Output the (X, Y) coordinate of the center of the cell containing the given text.  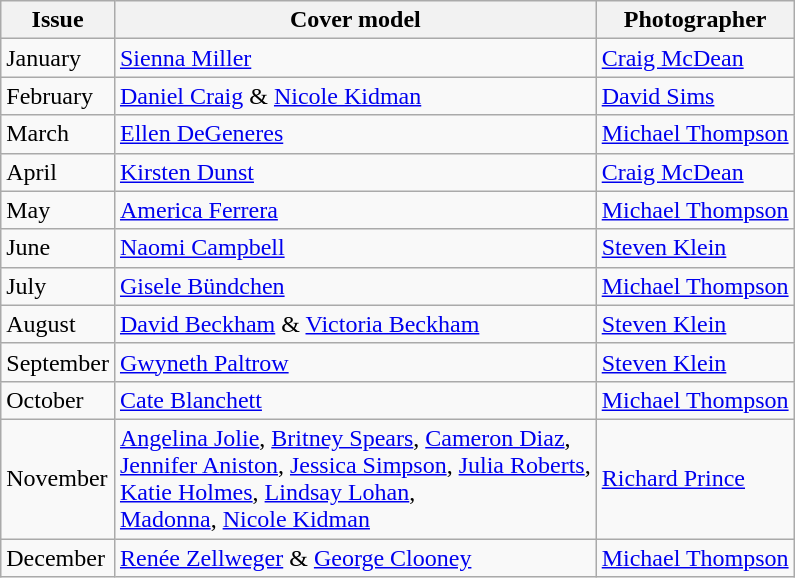
Gwyneth Paltrow (355, 362)
October (58, 400)
March (58, 134)
Gisele Bündchen (355, 286)
Photographer (695, 20)
Naomi Campbell (355, 248)
June (58, 248)
David Beckham & Victoria Beckham (355, 324)
America Ferrera (355, 210)
December (58, 557)
February (58, 96)
January (58, 58)
David Sims (695, 96)
Angelina Jolie, Britney Spears, Cameron Diaz,Jennifer Aniston, Jessica Simpson, Julia Roberts,Katie Holmes, Lindsay Lohan,Madonna, Nicole Kidman (355, 478)
Daniel Craig & Nicole Kidman (355, 96)
May (58, 210)
Cover model (355, 20)
November (58, 478)
April (58, 172)
Kirsten Dunst (355, 172)
July (58, 286)
Ellen DeGeneres (355, 134)
Richard Prince (695, 478)
Issue (58, 20)
Cate Blanchett (355, 400)
Sienna Miller (355, 58)
Renée Zellweger & George Clooney (355, 557)
August (58, 324)
September (58, 362)
